Identify which cell holds the provided text, then report its (X, Y) central coordinate. 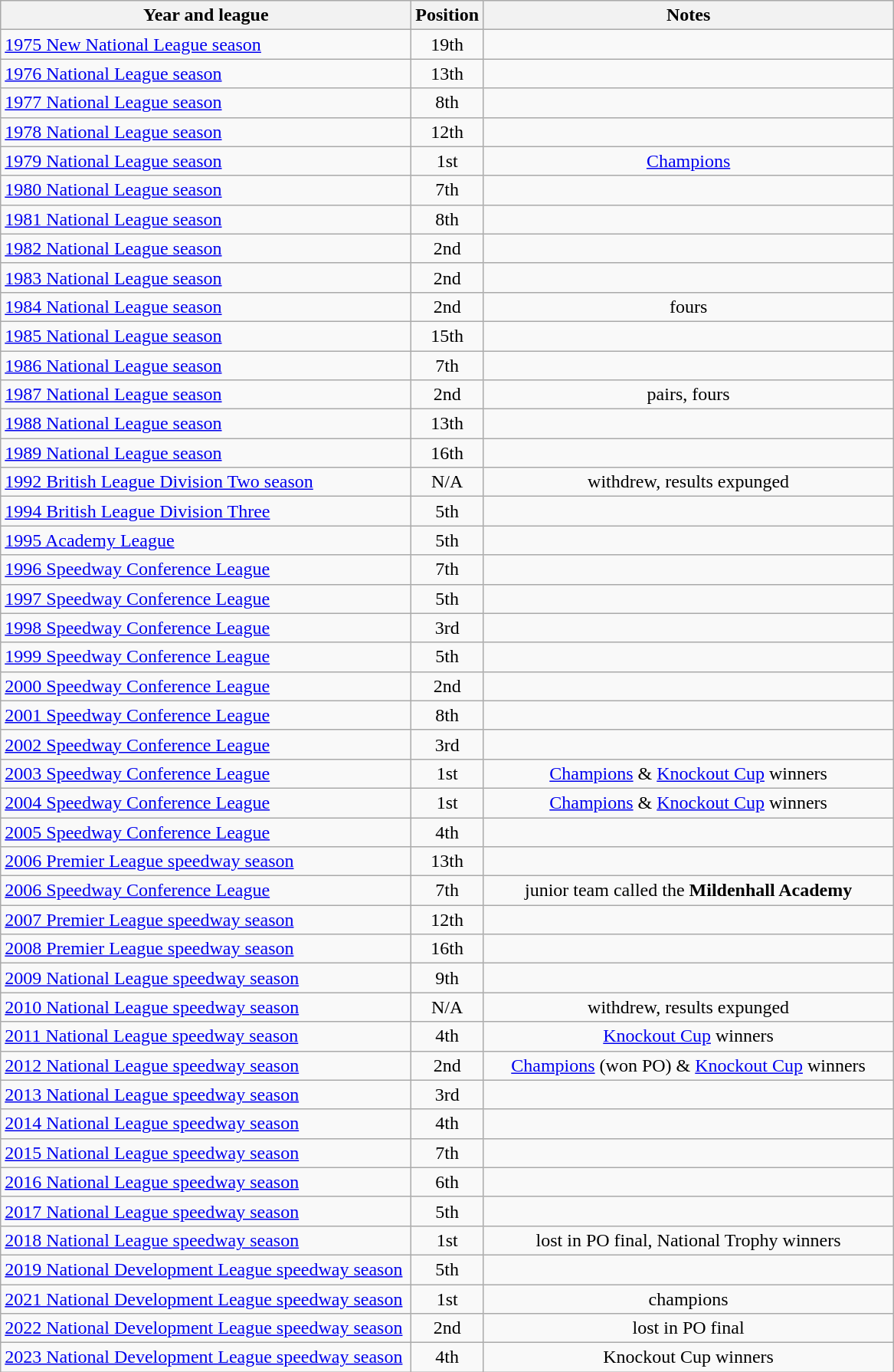
2013 National League speedway season (206, 1095)
1994 British League Division Three (206, 511)
2009 National League speedway season (206, 978)
1977 National League season (206, 103)
Champions (won PO) & Knockout Cup winners (689, 1065)
2014 National League speedway season (206, 1124)
6th (447, 1182)
1998 Speedway Conference League (206, 628)
2006 Speedway Conference League (206, 891)
1985 National League season (206, 336)
2010 National League speedway season (206, 1007)
2002 Speedway Conference League (206, 744)
1986 National League season (206, 366)
2022 National Development League speedway season (206, 1328)
1979 National League season (206, 161)
1978 National League season (206, 132)
2005 Speedway Conference League (206, 832)
lost in PO final (689, 1328)
1992 British League Division Two season (206, 482)
Year and league (206, 15)
1976 National League season (206, 74)
1982 National League season (206, 248)
1989 National League season (206, 453)
2004 Speedway Conference League (206, 803)
2019 National Development League speedway season (206, 1269)
2017 National League speedway season (206, 1211)
2001 Speedway Conference League (206, 715)
junior team called the Mildenhall Academy (689, 891)
2008 Premier League speedway season (206, 949)
2007 Premier League speedway season (206, 920)
2018 National League speedway season (206, 1240)
1996 Speedway Conference League (206, 569)
1988 National League season (206, 424)
lost in PO final, National Trophy winners (689, 1240)
1997 Speedway Conference League (206, 599)
15th (447, 336)
1980 National League season (206, 190)
1981 National League season (206, 219)
2006 Premier League speedway season (206, 862)
Position (447, 15)
1999 Speedway Conference League (206, 657)
2016 National League speedway season (206, 1182)
Champions (689, 161)
2015 National League speedway season (206, 1153)
1983 National League season (206, 277)
2012 National League speedway season (206, 1065)
1975 New National League season (206, 44)
2003 Speedway Conference League (206, 773)
1987 National League season (206, 395)
champions (689, 1299)
1984 National League season (206, 307)
19th (447, 44)
2023 National Development League speedway season (206, 1357)
9th (447, 978)
2021 National Development League speedway season (206, 1299)
Notes (689, 15)
2000 Speedway Conference League (206, 686)
1995 Academy League (206, 540)
fours (689, 307)
2011 National League speedway season (206, 1036)
pairs, fours (689, 395)
